Scan for the cell matching the given text and deliver its [X, Y] coordinate at center. 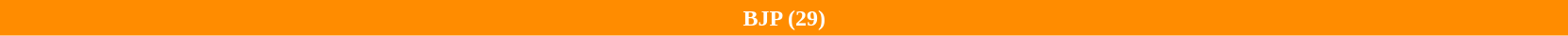
BJP (29) [784, 18]
